Determine the (x, y) coordinate at the center of the cell enclosing the given text.  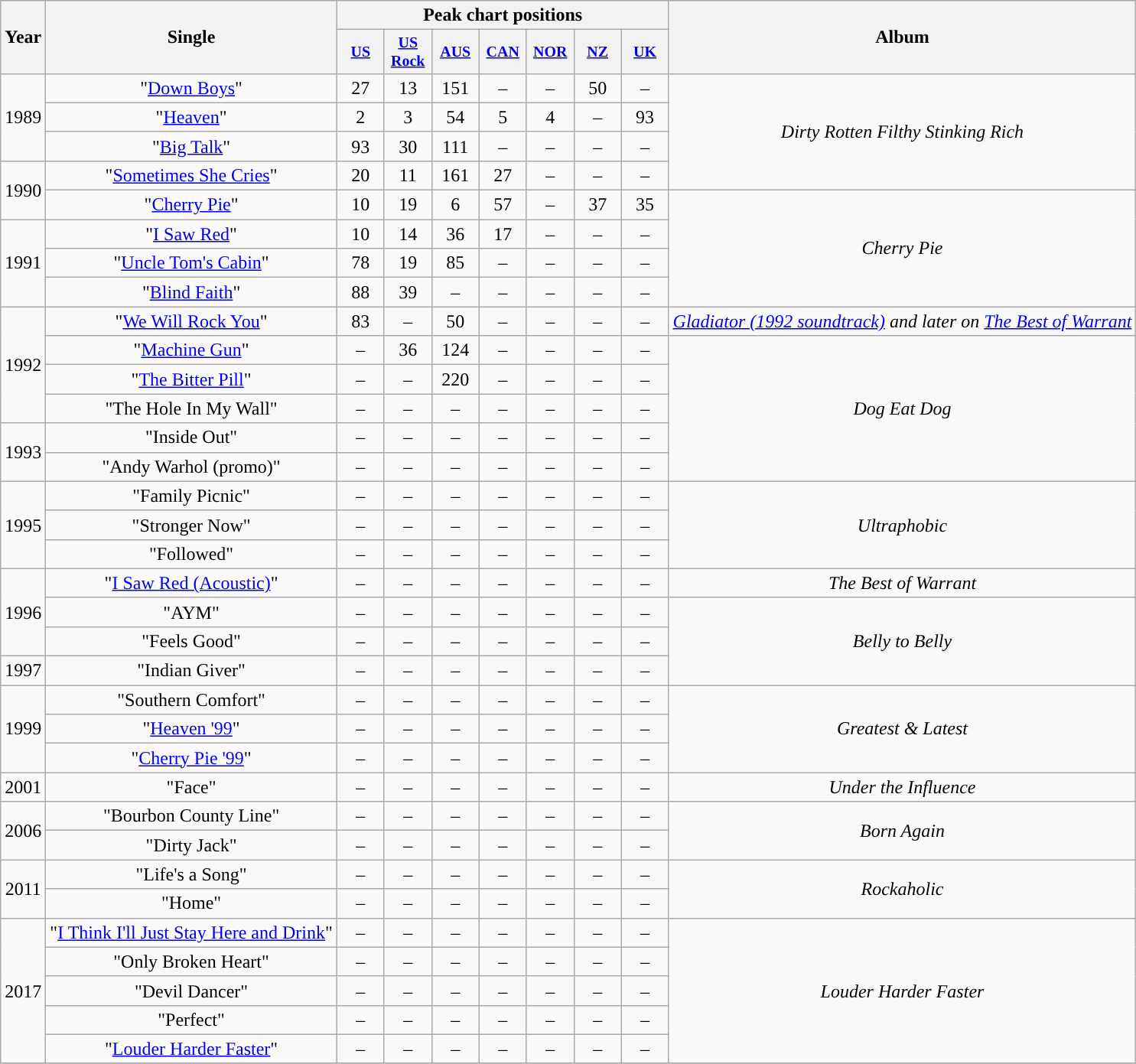
220 (455, 379)
"Bourbon County Line" (191, 816)
2017 (23, 991)
1990 (23, 190)
"Down Boys" (191, 88)
"Only Broken Heart" (191, 962)
20 (360, 175)
"Feels Good" (191, 641)
2011 (23, 889)
"Heaven '99" (191, 729)
Rockaholic (903, 889)
13 (408, 88)
"Dirty Jack" (191, 845)
AUS (455, 52)
54 (455, 117)
Belly to Belly (903, 641)
"Stronger Now" (191, 525)
"Big Talk" (191, 146)
1999 (23, 729)
Album (903, 37)
124 (455, 350)
Ultraphobic (903, 525)
3 (408, 117)
4 (550, 117)
"Heaven" (191, 117)
NOR (550, 52)
1996 (23, 612)
111 (455, 146)
"Inside Out" (191, 438)
Peak chart positions (503, 15)
The Best of Warrant (903, 583)
Cherry Pie (903, 249)
17 (503, 234)
30 (408, 146)
1997 (23, 671)
"The Bitter Pill" (191, 379)
"Indian Giver" (191, 671)
"We Will Rock You" (191, 321)
"I Saw Red" (191, 234)
39 (408, 292)
1991 (23, 263)
"I Think I'll Just Stay Here and Drink" (191, 932)
"Followed" (191, 554)
78 (360, 263)
88 (360, 292)
"Cherry Pie" (191, 205)
USRock (408, 52)
5 (503, 117)
Year (23, 37)
"Blind Faith" (191, 292)
14 (408, 234)
85 (455, 263)
CAN (503, 52)
"Machine Gun" (191, 350)
1993 (23, 452)
1995 (23, 525)
Greatest & Latest (903, 729)
"Southern Comfort" (191, 700)
US (360, 52)
35 (645, 205)
"Andy Warhol (promo)" (191, 467)
"Life's a Song" (191, 874)
"Face" (191, 787)
"Home" (191, 903)
161 (455, 175)
"Sometimes She Cries" (191, 175)
1992 (23, 365)
Gladiator (1992 soundtrack) and later on The Best of Warrant (903, 321)
83 (360, 321)
2 (360, 117)
NZ (597, 52)
"I Saw Red (Acoustic)" (191, 583)
11 (408, 175)
Under the Influence (903, 787)
"Louder Harder Faster" (191, 1049)
151 (455, 88)
UK (645, 52)
57 (503, 205)
"Cherry Pie '99" (191, 758)
2006 (23, 831)
2001 (23, 787)
"Perfect" (191, 1020)
Single (191, 37)
"The Hole In My Wall" (191, 408)
Born Again (903, 831)
6 (455, 205)
Dog Eat Dog (903, 408)
Dirty Rotten Filthy Stinking Rich (903, 132)
37 (597, 205)
"AYM" (191, 612)
"Uncle Tom's Cabin" (191, 263)
"Family Picnic" (191, 496)
"Devil Dancer" (191, 991)
Louder Harder Faster (903, 991)
1989 (23, 117)
